Extract the [x, y] coordinate from the center of the cell holding the provided text.  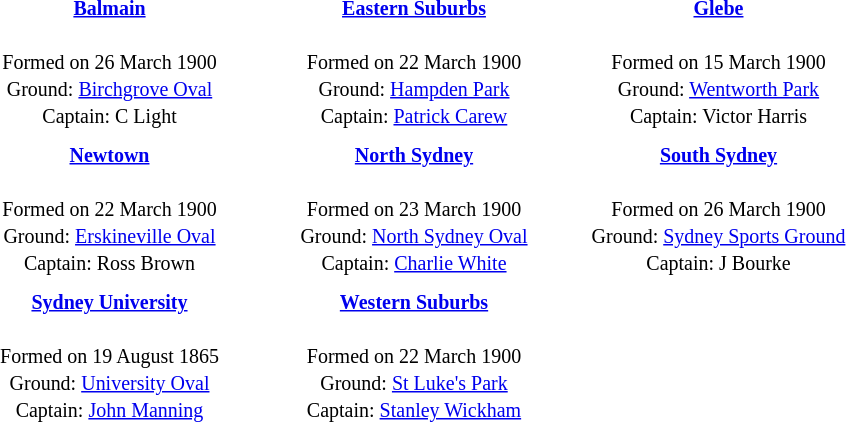
North SydneyFormed on 23 March 1900 Ground: North Sydney Oval Captain: Charlie White [414, 208]
